Provide the [X, Y] coordinate of the cell's center where the given text is located.  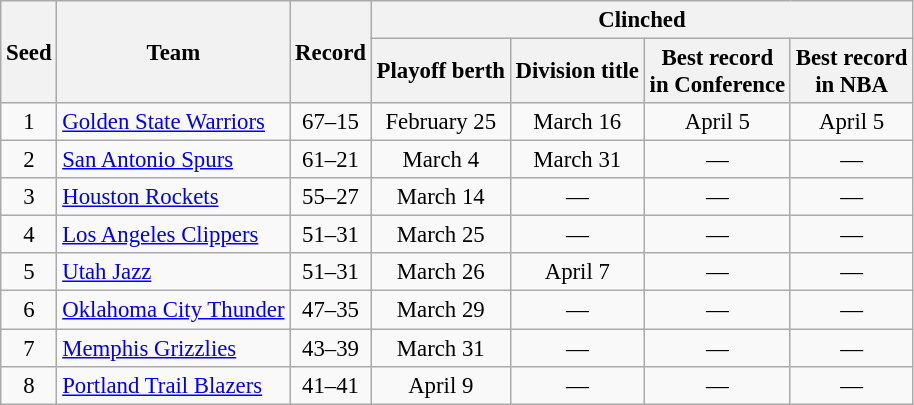
March 26 [440, 273]
Playoff berth [440, 72]
55–27 [330, 197]
7 [29, 348]
April 7 [577, 273]
Seed [29, 52]
8 [29, 385]
41–41 [330, 385]
April 9 [440, 385]
5 [29, 273]
Best record in NBA [851, 72]
Division title [577, 72]
Oklahoma City Thunder [174, 310]
Best record in Conference [717, 72]
Record [330, 52]
61–21 [330, 160]
San Antonio Spurs [174, 160]
March 16 [577, 122]
Clinched [642, 20]
Memphis Grizzlies [174, 348]
March 14 [440, 197]
67–15 [330, 122]
47–35 [330, 310]
Los Angeles Clippers [174, 235]
Golden State Warriors [174, 122]
March 4 [440, 160]
3 [29, 197]
4 [29, 235]
Portland Trail Blazers [174, 385]
6 [29, 310]
March 25 [440, 235]
Houston Rockets [174, 197]
2 [29, 160]
March 29 [440, 310]
43–39 [330, 348]
1 [29, 122]
February 25 [440, 122]
Utah Jazz [174, 273]
Team [174, 52]
